Return the [X, Y] coordinate for the center point of the cell that contains the specified text.  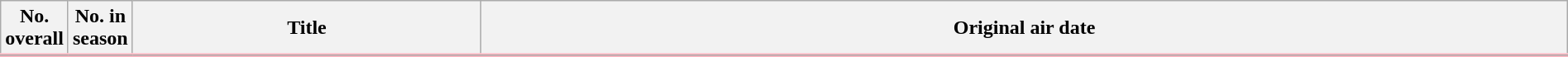
No. in season [100, 28]
Original air date [1024, 28]
No. overall [35, 28]
Title [307, 28]
